Search for the cell housing the specified text and yield its [x, y] center coordinate. 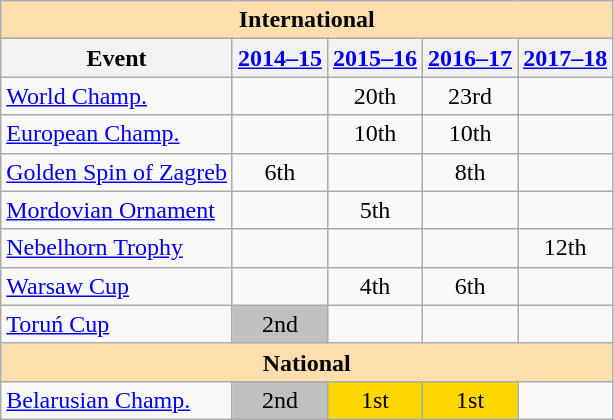
Nebelhorn Trophy [117, 248]
Warsaw Cup [117, 286]
4th [374, 286]
National [307, 362]
23rd [470, 96]
European Champ. [117, 134]
Toruń Cup [117, 324]
2014–15 [280, 58]
2017–18 [566, 58]
International [307, 20]
5th [374, 210]
Golden Spin of Zagreb [117, 172]
World Champ. [117, 96]
Belarusian Champ. [117, 400]
2015–16 [374, 58]
Mordovian Ornament [117, 210]
8th [470, 172]
2016–17 [470, 58]
12th [566, 248]
20th [374, 96]
Event [117, 58]
